Output the [x, y] coordinate of the center of the cell containing the given text.  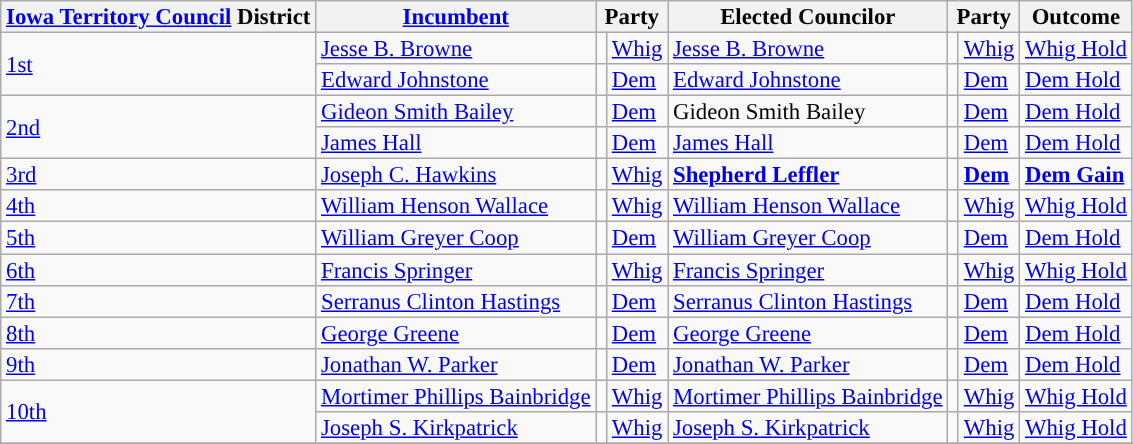
8th [158, 333]
4th [158, 206]
6th [158, 270]
10th [158, 412]
Elected Councilor [808, 17]
Joseph C. Hawkins [456, 175]
9th [158, 364]
Dem Gain [1076, 175]
1st [158, 64]
3rd [158, 175]
7th [158, 301]
5th [158, 238]
Iowa Territory Council District [158, 17]
2nd [158, 128]
Incumbent [456, 17]
Shepherd Leffler [808, 175]
Outcome [1076, 17]
